Detect which cell encompasses the target text, then output its (X, Y) center coordinate. 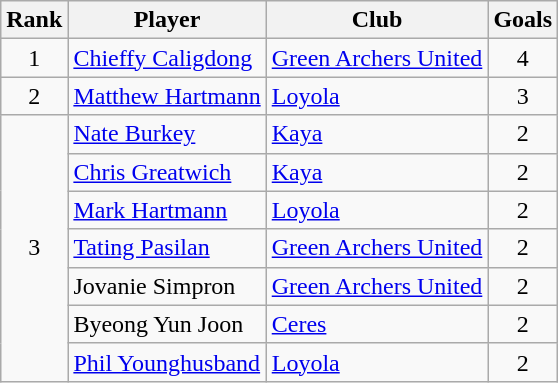
Mark Hartmann (167, 210)
Byeong Yun Joon (167, 324)
Phil Younghusband (167, 362)
Matthew Hartmann (167, 96)
1 (34, 58)
Goals (523, 20)
Jovanie Simpron (167, 286)
Chris Greatwich (167, 172)
Ceres (377, 324)
4 (523, 58)
Chieffy Caligdong (167, 58)
Rank (34, 20)
Tating Pasilan (167, 248)
Club (377, 20)
Nate Burkey (167, 134)
Player (167, 20)
